Extract the [X, Y] coordinate from the center of the cell holding the provided text.  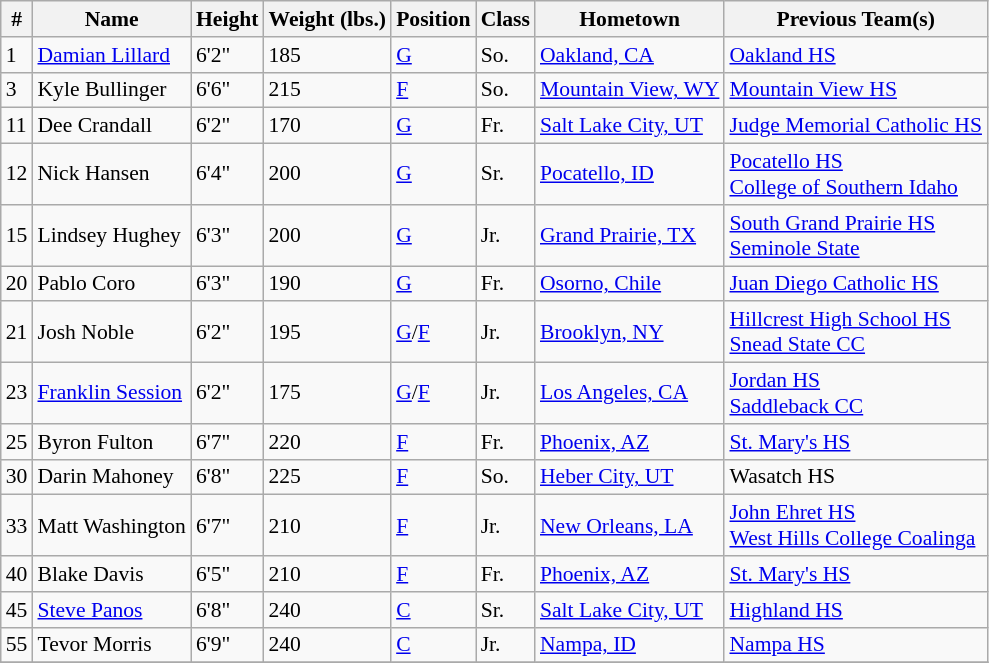
Mountain View, WY [630, 90]
11 [17, 126]
30 [17, 477]
45 [17, 610]
New Orleans, LA [630, 526]
Osorno, Chile [630, 284]
Oakland HS [856, 55]
Hillcrest High School HSSnead State CC [856, 332]
15 [17, 236]
20 [17, 284]
195 [327, 332]
Highland HS [856, 610]
Darin Mahoney [112, 477]
Lindsey Hughey [112, 236]
Class [506, 19]
Wasatch HS [856, 477]
John Ehret HSWest Hills College Coalinga [856, 526]
Position [433, 19]
Heber City, UT [630, 477]
Brooklyn, NY [630, 332]
185 [327, 55]
Jordan HSSaddleback CC [856, 394]
Nick Hansen [112, 174]
215 [327, 90]
Franklin Session [112, 394]
23 [17, 394]
Josh Noble [112, 332]
Weight (lbs.) [327, 19]
25 [17, 442]
Pablo Coro [112, 284]
12 [17, 174]
40 [17, 574]
Previous Team(s) [856, 19]
3 [17, 90]
190 [327, 284]
# [17, 19]
6'6" [227, 90]
1 [17, 55]
Mountain View HS [856, 90]
Nampa HS [856, 645]
Byron Fulton [112, 442]
Damian Lillard [112, 55]
21 [17, 332]
Dee Crandall [112, 126]
Blake Davis [112, 574]
220 [327, 442]
Name [112, 19]
Kyle Bullinger [112, 90]
Height [227, 19]
Tevor Morris [112, 645]
225 [327, 477]
6'5" [227, 574]
55 [17, 645]
Pocatello HSCollege of Southern Idaho [856, 174]
Oakland, CA [630, 55]
175 [327, 394]
170 [327, 126]
33 [17, 526]
Judge Memorial Catholic HS [856, 126]
6'9" [227, 645]
Los Angeles, CA [630, 394]
Hometown [630, 19]
Steve Panos [112, 610]
Juan Diego Catholic HS [856, 284]
Grand Prairie, TX [630, 236]
South Grand Prairie HSSeminole State [856, 236]
Matt Washington [112, 526]
Nampa, ID [630, 645]
Pocatello, ID [630, 174]
6'4" [227, 174]
